Determine the [x, y] coordinate at the center of the cell enclosing the given text.  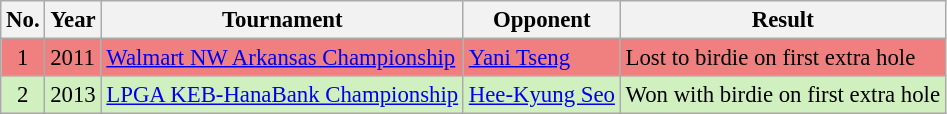
2011 [73, 58]
No. [23, 20]
Opponent [542, 20]
2013 [73, 95]
Year [73, 20]
Tournament [282, 20]
Won with birdie on first extra hole [782, 95]
Yani Tseng [542, 58]
Result [782, 20]
LPGA KEB-HanaBank Championship [282, 95]
Hee-Kyung Seo [542, 95]
1 [23, 58]
2 [23, 95]
Lost to birdie on first extra hole [782, 58]
Walmart NW Arkansas Championship [282, 58]
